Determine the [x, y] coordinate at the center of the cell enclosing the given text.  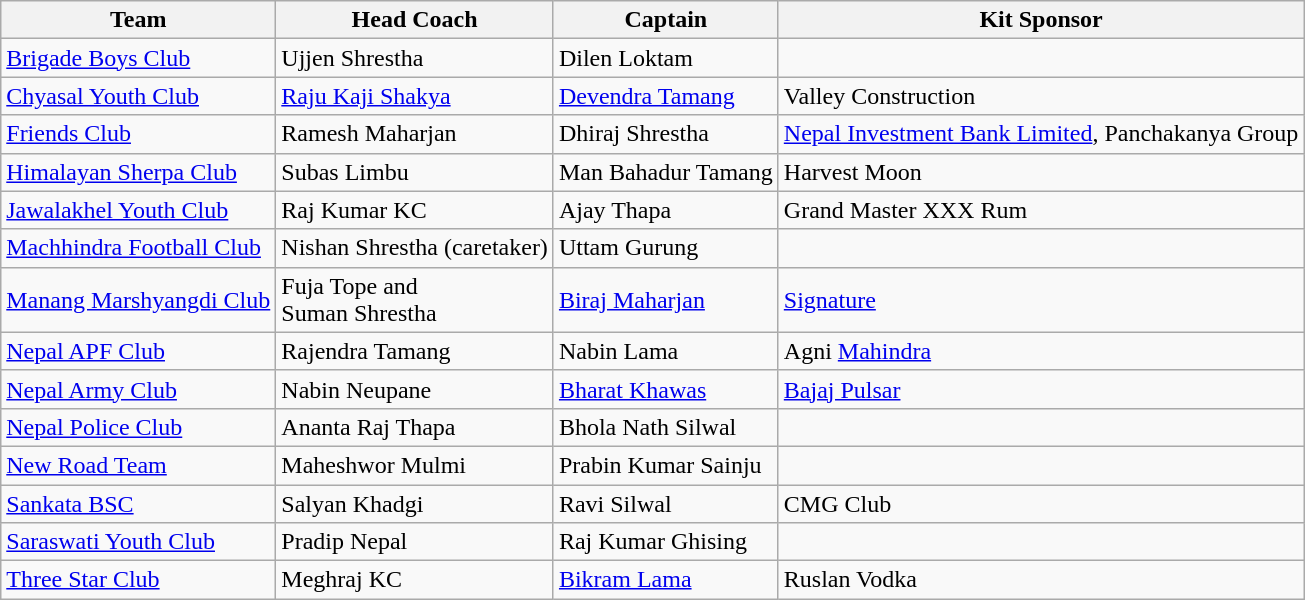
Nepal Police Club [138, 427]
Bharat Khawas [666, 389]
Devendra Tamang [666, 96]
Ujjen Shrestha [415, 58]
Maheshwor Mulmi [415, 465]
Ravi Silwal [666, 503]
Friends Club [138, 134]
Nepal Investment Bank Limited, Panchakanya Group [1041, 134]
Agni Mahindra [1041, 351]
Brigade Boys Club [138, 58]
Dhiraj Shrestha [666, 134]
Grand Master XXX Rum [1041, 210]
Dilen Loktam [666, 58]
Ruslan Vodka [1041, 580]
Nishan Shrestha (caretaker) [415, 248]
Raju Kaji Shakya [415, 96]
Fuja Tope and Suman Shrestha [415, 300]
Machhindra Football Club [138, 248]
Salyan Khadgi [415, 503]
Ajay Thapa [666, 210]
Harvest Moon [1041, 172]
Bajaj Pulsar [1041, 389]
Uttam Gurung [666, 248]
Raj Kumar Ghising [666, 542]
Himalayan Sherpa Club [138, 172]
Nabin Neupane [415, 389]
Raj Kumar KC [415, 210]
Man Bahadur Tamang [666, 172]
Head Coach [415, 20]
New Road Team [138, 465]
Three Star Club [138, 580]
Jawalakhel Youth Club [138, 210]
Biraj Maharjan [666, 300]
Prabin Kumar Sainju [666, 465]
Team [138, 20]
Subas Limbu [415, 172]
Pradip Nepal [415, 542]
Bikram Lama [666, 580]
Meghraj KC [415, 580]
Signature [1041, 300]
Ananta Raj Thapa [415, 427]
Nabin Lama [666, 351]
Kit Sponsor [1041, 20]
Ramesh Maharjan [415, 134]
Manang Marshyangdi Club [138, 300]
Sankata BSC [138, 503]
Chyasal Youth Club [138, 96]
Rajendra Tamang [415, 351]
Nepal Army Club [138, 389]
Valley Construction [1041, 96]
CMG Club [1041, 503]
Nepal APF Club [138, 351]
Bhola Nath Silwal [666, 427]
Saraswati Youth Club [138, 542]
Captain [666, 20]
